Determine the [X, Y] coordinate at the center of the cell enclosing the given text.  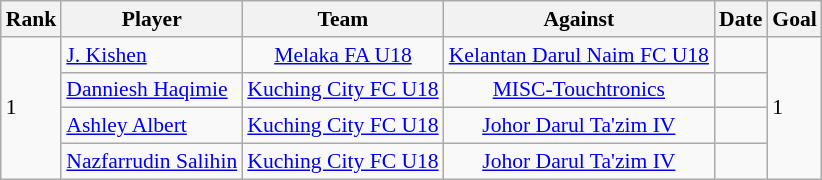
MISC-Touchtronics [579, 90]
Against [579, 19]
Melaka FA U18 [342, 55]
Goal [794, 19]
Date [740, 19]
Nazfarrudin Salihin [152, 162]
J. Kishen [152, 55]
Danniesh Haqimie [152, 90]
Team [342, 19]
Kelantan Darul Naim FC U18 [579, 55]
Rank [32, 19]
Ashley Albert [152, 126]
Player [152, 19]
